Extract the [x, y] coordinate from the center of the cell holding the provided text.  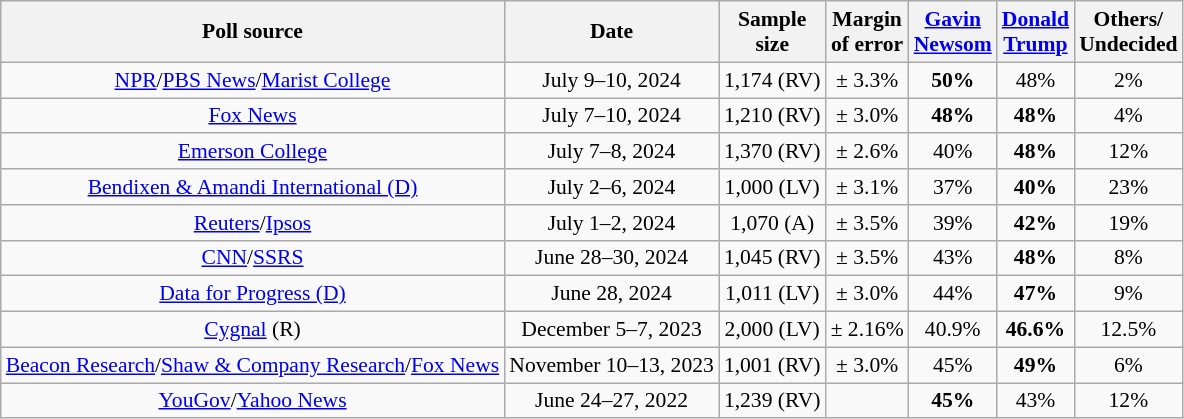
CNN/SSRS [253, 258]
June 24–27, 2022 [612, 401]
Poll source [253, 32]
2,000 (LV) [772, 330]
GavinNewsom [953, 32]
6% [1128, 365]
July 2–6, 2024 [612, 187]
July 7–10, 2024 [612, 116]
23% [1128, 187]
NPR/PBS News/Marist College [253, 80]
YouGov/Yahoo News [253, 401]
Beacon Research/Shaw & Company Research/Fox News [253, 365]
November 10–13, 2023 [612, 365]
July 9–10, 2024 [612, 80]
40.9% [953, 330]
39% [953, 223]
37% [953, 187]
8% [1128, 258]
Marginof error [868, 32]
Bendixen & Amandi International (D) [253, 187]
46.6% [1036, 330]
1,001 (RV) [772, 365]
Reuters/Ipsos [253, 223]
44% [953, 294]
1,239 (RV) [772, 401]
9% [1128, 294]
1,174 (RV) [772, 80]
1,045 (RV) [772, 258]
19% [1128, 223]
Others/Undecided [1128, 32]
Date [612, 32]
June 28, 2024 [612, 294]
± 2.16% [868, 330]
4% [1128, 116]
± 2.6% [868, 152]
1,011 (LV) [772, 294]
49% [1036, 365]
December 5–7, 2023 [612, 330]
Emerson College [253, 152]
1,210 (RV) [772, 116]
47% [1036, 294]
Samplesize [772, 32]
July 7–8, 2024 [612, 152]
Data for Progress (D) [253, 294]
Cygnal (R) [253, 330]
1,070 (A) [772, 223]
Fox News [253, 116]
± 3.3% [868, 80]
± 3.1% [868, 187]
DonaldTrump [1036, 32]
1,000 (LV) [772, 187]
12.5% [1128, 330]
1,370 (RV) [772, 152]
50% [953, 80]
42% [1036, 223]
July 1–2, 2024 [612, 223]
2% [1128, 80]
June 28–30, 2024 [612, 258]
